Capture the cell that displays the provided text and extract its (x, y) central coordinate. 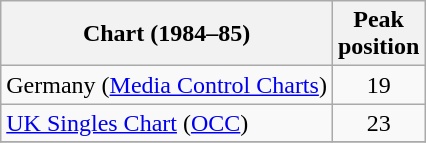
Germany (Media Control Charts) (167, 85)
UK Singles Chart (OCC) (167, 123)
Peakposition (378, 34)
19 (378, 85)
Chart (1984–85) (167, 34)
23 (378, 123)
